Search for the cell housing the specified text and yield its [X, Y] center coordinate. 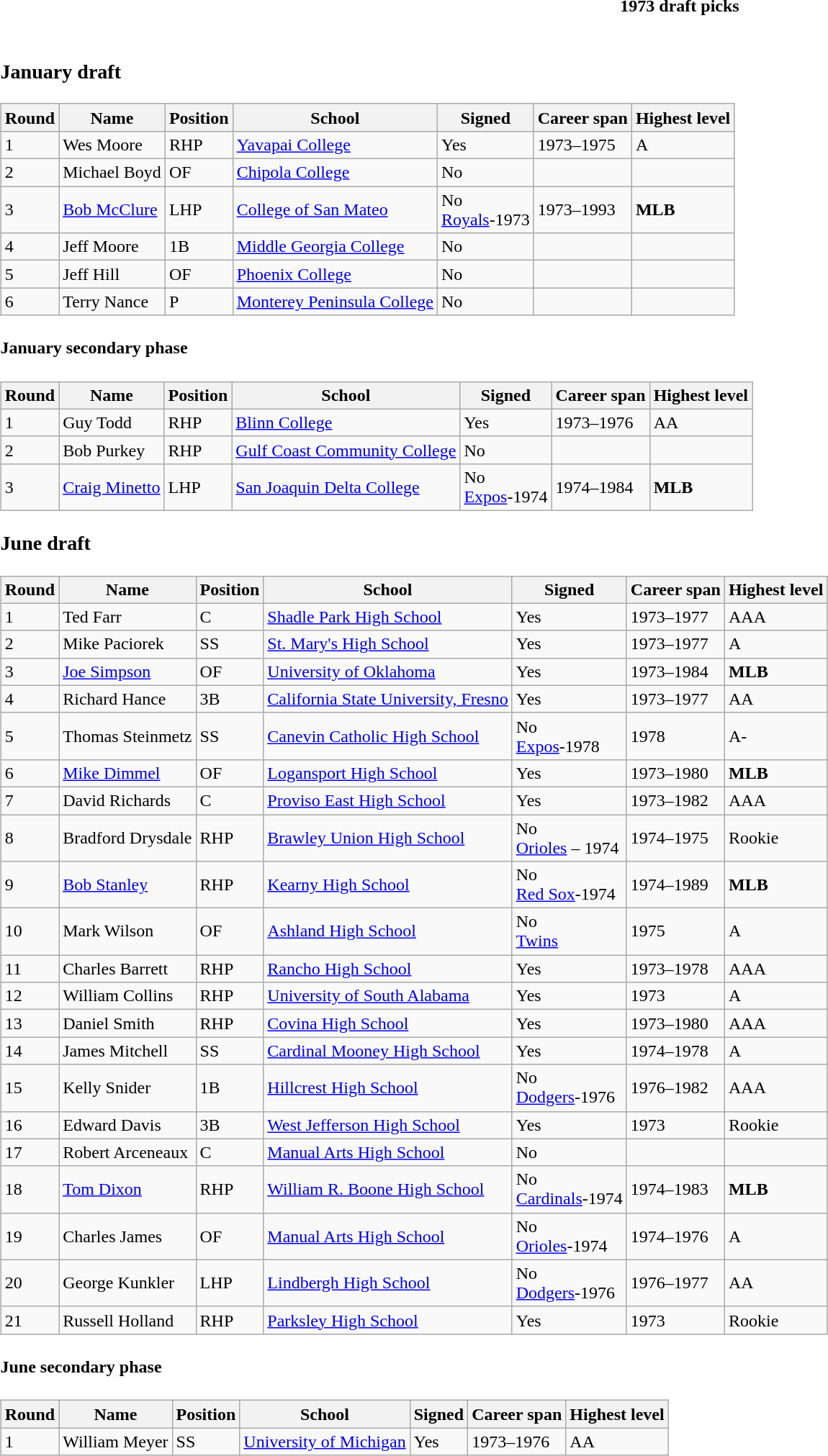
Joe Simpson [127, 672]
Bob McClure [112, 210]
David Richards [127, 800]
University of Michigan [325, 1442]
15 [30, 1088]
Charles James [127, 1236]
Monterey Peninsula College [335, 302]
NoExpos-1978 [569, 736]
21 [30, 1320]
10 [30, 931]
1973–1978 [675, 969]
14 [30, 1051]
NoOrioles – 1974 [569, 838]
San Joaquin Delta College [346, 487]
Parksley High School [387, 1320]
Thomas Steinmetz [127, 736]
St. Mary's High School [387, 644]
NoRed Sox-1974 [569, 885]
Bradford Drysdale [127, 838]
12 [30, 996]
Middle Georgia College [335, 247]
William Meyer [115, 1442]
Richard Hance [127, 699]
Michael Boyd [112, 173]
University of South Alabama [387, 996]
1973–1993 [582, 210]
Mark Wilson [127, 931]
Mike Dimmel [127, 773]
Chipola College [335, 173]
1974–1983 [675, 1189]
Gulf Coast Community College [346, 450]
Covina High School [387, 1023]
Ashland High School [387, 931]
NoExpos-1974 [505, 487]
1974–1975 [675, 838]
Jeff Hill [112, 274]
P [199, 302]
James Mitchell [127, 1051]
Terry Nance [112, 302]
17 [30, 1152]
11 [30, 969]
Shadle Park High School [387, 617]
13 [30, 1023]
20 [30, 1283]
Craig Minetto [112, 487]
Russell Holland [127, 1320]
18 [30, 1189]
Guy Todd [112, 422]
Robert Arceneaux [127, 1152]
Cardinal Mooney High School [387, 1051]
1978 [675, 736]
A- [775, 736]
University of Oklahoma [387, 672]
8 [30, 838]
9 [30, 885]
Yavapai College [335, 145]
Bob Purkey [112, 450]
California State University, Fresno [387, 699]
Kearny High School [387, 885]
16 [30, 1125]
NoCardinals-1974 [569, 1189]
1976–1977 [675, 1283]
Ted Farr [127, 617]
Wes Moore [112, 145]
NoTwins [569, 931]
West Jefferson High School [387, 1125]
1974–1984 [600, 487]
Daniel Smith [127, 1023]
George Kunkler [127, 1283]
Lindbergh High School [387, 1283]
William R. Boone High School [387, 1189]
Blinn College [346, 422]
19 [30, 1236]
1973–1975 [582, 145]
Kelly Snider [127, 1088]
Logansport High School [387, 773]
7 [30, 800]
Edward Davis [127, 1125]
College of San Mateo [335, 210]
1974–1989 [675, 885]
Rancho High School [387, 969]
Jeff Moore [112, 247]
NoOrioles-1974 [569, 1236]
1973–1984 [675, 672]
Hillcrest High School [387, 1088]
Tom Dixon [127, 1189]
Phoenix College [335, 274]
No Royals-1973 [485, 210]
1975 [675, 931]
Mike Paciorek [127, 644]
Charles Barrett [127, 969]
Proviso East High School [387, 800]
Bob Stanley [127, 885]
1974–1976 [675, 1236]
1973–1982 [675, 800]
Canevin Catholic High School [387, 736]
1974–1978 [675, 1051]
Brawley Union High School [387, 838]
William Collins [127, 996]
1976–1982 [675, 1088]
